Detect which cell encompasses the target text, then output its (X, Y) center coordinate. 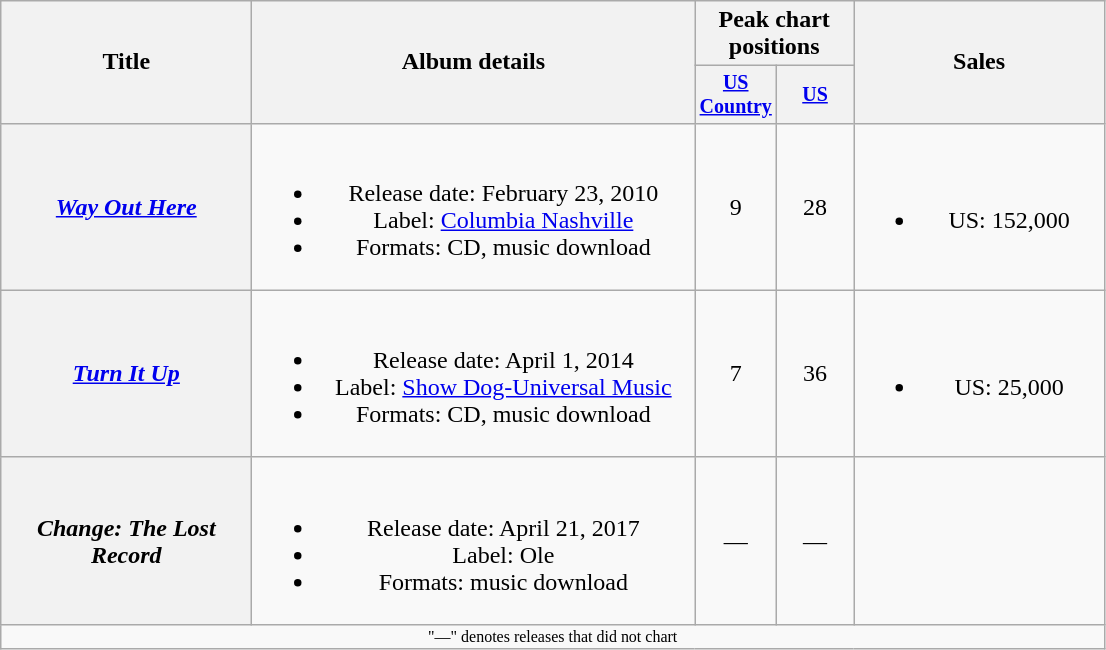
US: 25,000 (980, 374)
Peak chartpositions (774, 34)
Release date: February 23, 2010Label: Columbia NashvilleFormats: CD, music download (474, 206)
36 (816, 374)
9 (736, 206)
US Country (736, 94)
Title (126, 62)
US (816, 94)
Album details (474, 62)
"—" denotes releases that did not chart (553, 636)
28 (816, 206)
Release date: April 21, 2017Label: OleFormats: music download (474, 540)
Way Out Here (126, 206)
US: 152,000 (980, 206)
Release date: April 1, 2014Label: Show Dog-Universal MusicFormats: CD, music download (474, 374)
Change: The Lost Record (126, 540)
Sales (980, 62)
7 (736, 374)
Turn It Up (126, 374)
